Extract the (x, y) coordinate from the center of the cell holding the provided text.  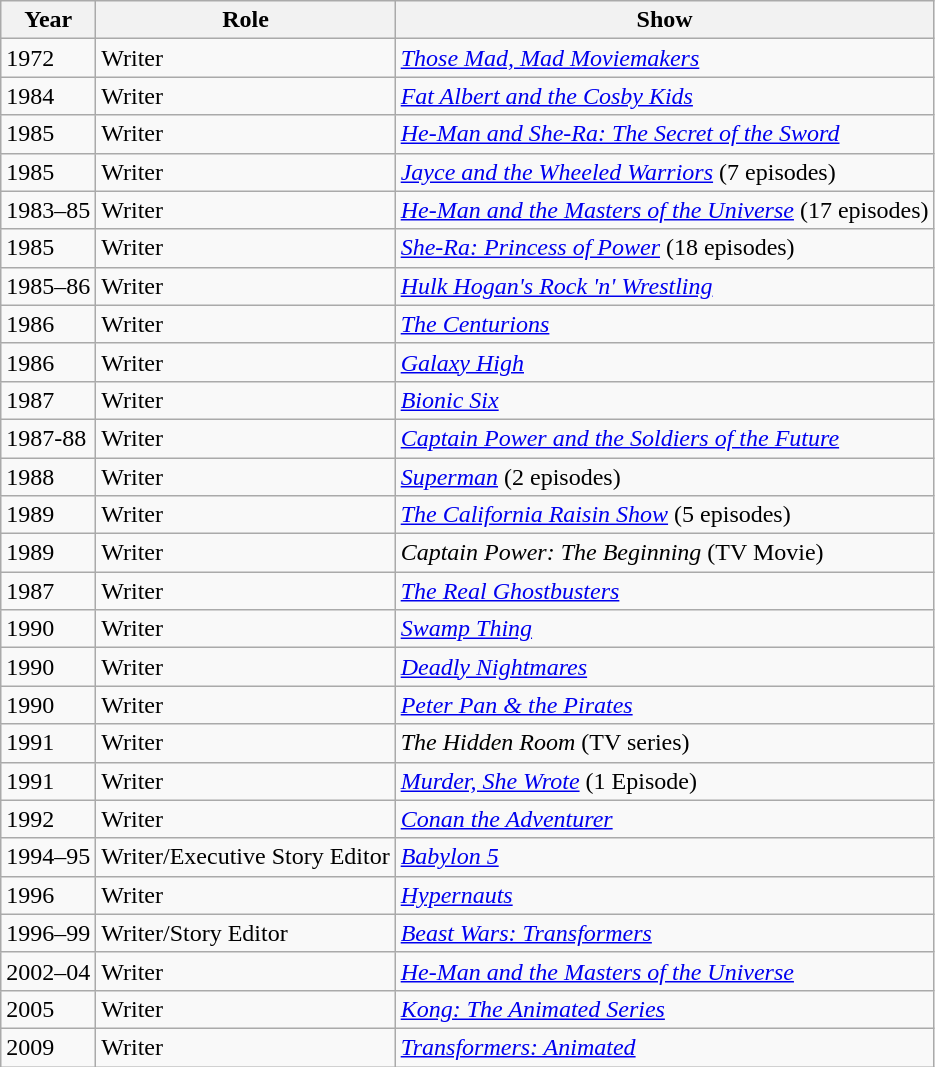
Year (48, 20)
Galaxy High (664, 362)
1996 (48, 895)
Conan the Adventurer (664, 819)
The California Raisin Show (5 episodes) (664, 515)
The Centurions (664, 324)
Fat Albert and the Cosby Kids (664, 96)
Hypernauts (664, 895)
Writer/Story Editor (246, 933)
2002–04 (48, 971)
1985–86 (48, 286)
1984 (48, 96)
Show (664, 20)
The Hidden Room (TV series) (664, 743)
He-Man and She-Ra: The Secret of the Sword (664, 134)
1992 (48, 819)
Those Mad, Mad Moviemakers (664, 58)
Writer/Executive Story Editor (246, 857)
Kong: The Animated Series (664, 1009)
He-Man and the Masters of the Universe (664, 971)
2005 (48, 1009)
Hulk Hogan's Rock 'n' Wrestling (664, 286)
1972 (48, 58)
Superman (2 episodes) (664, 477)
The Real Ghostbusters (664, 591)
She-Ra: Princess of Power (18 episodes) (664, 248)
Jayce and the Wheeled Warriors (7 episodes) (664, 172)
1994–95 (48, 857)
Peter Pan & the Pirates (664, 705)
1988 (48, 477)
Captain Power: The Beginning (TV Movie) (664, 553)
Murder, She Wrote (1 Episode) (664, 781)
Swamp Thing (664, 629)
Bionic Six (664, 400)
Babylon 5 (664, 857)
Role (246, 20)
2009 (48, 1047)
He-Man and the Masters of the Universe (17 episodes) (664, 210)
Deadly Nightmares (664, 667)
1987-88 (48, 438)
Transformers: Animated (664, 1047)
1983–85 (48, 210)
Captain Power and the Soldiers of the Future (664, 438)
1996–99 (48, 933)
Beast Wars: Transformers (664, 933)
